Output the [x, y] coordinate of the center of the cell containing the given text.  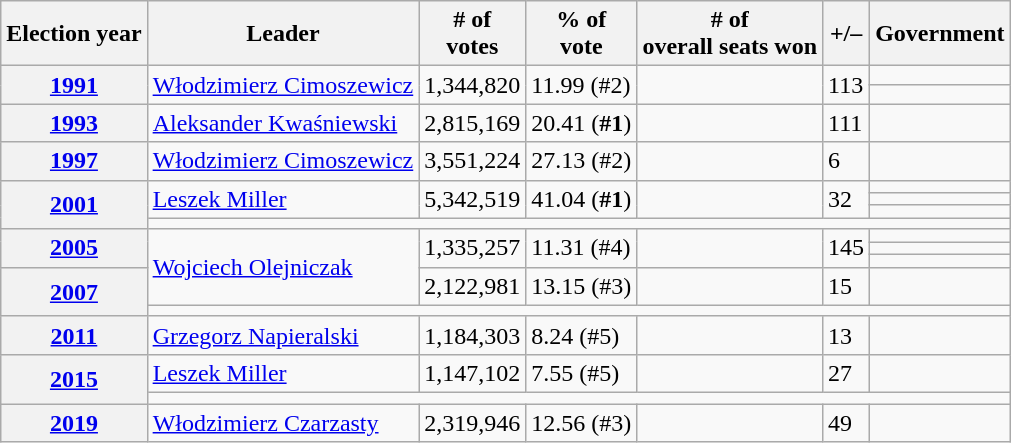
111 [846, 123]
27.13 (#2) [582, 161]
2001 [74, 204]
2011 [74, 335]
1997 [74, 161]
13 [846, 335]
1993 [74, 123]
113 [846, 85]
Election year [74, 34]
+/– [846, 34]
1,147,102 [472, 373]
32 [846, 199]
Leader [283, 34]
1,344,820 [472, 85]
Government [940, 34]
# ofvotes [472, 34]
6 [846, 161]
# ofoverall seats won [730, 34]
Wojciech Olejniczak [283, 267]
2015 [74, 378]
12.56 (#3) [582, 423]
Grzegorz Napieralski [283, 335]
Aleksander Kwaśniewski [283, 123]
8.24 (#5) [582, 335]
49 [846, 423]
1,184,303 [472, 335]
20.41 (#1) [582, 123]
2,815,169 [472, 123]
11.99 (#2) [582, 85]
2,122,981 [472, 286]
Włodzimierz Czarzasty [283, 423]
2005 [74, 248]
2,319,946 [472, 423]
27 [846, 373]
2019 [74, 423]
1991 [74, 85]
7.55 (#5) [582, 373]
13.15 (#3) [582, 286]
145 [846, 248]
% ofvote [582, 34]
5,342,519 [472, 199]
15 [846, 286]
1,335,257 [472, 248]
11.31 (#4) [582, 248]
3,551,224 [472, 161]
2007 [74, 292]
41.04 (#1) [582, 199]
